Provide the [x, y] coordinate of the cell's center where the given text is located.  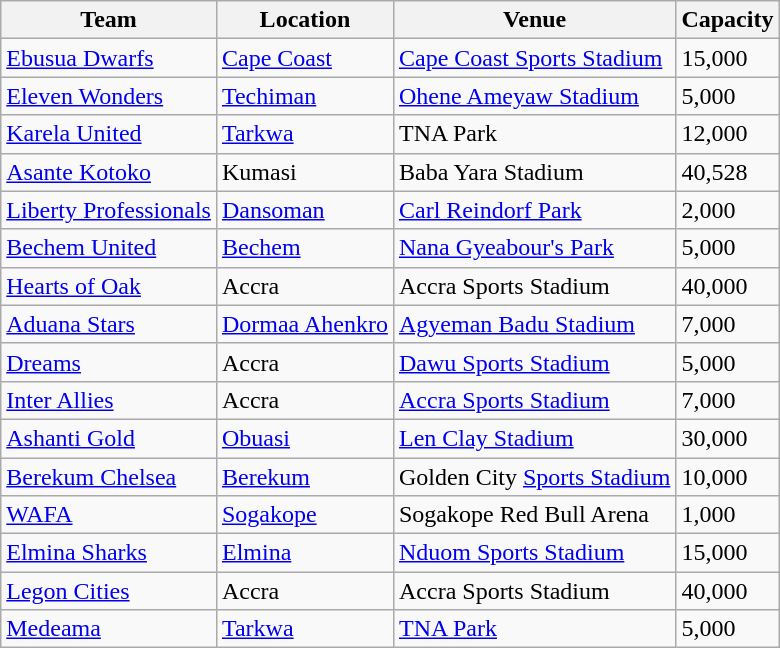
Dawu Sports Stadium [534, 362]
Location [304, 20]
Ebusua Dwarfs [109, 58]
30,000 [728, 438]
Cape Coast [304, 58]
Golden City Sports Stadium [534, 477]
Baba Yara Stadium [534, 172]
Carl Reindorf Park [534, 210]
Dansoman [304, 210]
Obuasi [304, 438]
Bechem United [109, 248]
Karela United [109, 134]
Hearts of Oak [109, 286]
Cape Coast Sports Stadium [534, 58]
Sogakope [304, 515]
1,000 [728, 515]
40,528 [728, 172]
Nduom Sports Stadium [534, 553]
Berekum [304, 477]
Liberty Professionals [109, 210]
Berekum Chelsea [109, 477]
Dormaa Ahenkro [304, 324]
Capacity [728, 20]
WAFA [109, 515]
Inter Allies [109, 400]
Len Clay Stadium [534, 438]
Techiman [304, 96]
Aduana Stars [109, 324]
Legon Cities [109, 591]
Sogakope Red Bull Arena [534, 515]
Bechem [304, 248]
Venue [534, 20]
Kumasi [304, 172]
Ashanti Gold [109, 438]
Nana Gyeabour's Park [534, 248]
Eleven Wonders [109, 96]
2,000 [728, 210]
Agyeman Badu Stadium [534, 324]
Medeama [109, 629]
10,000 [728, 477]
Elmina [304, 553]
Team [109, 20]
Ohene Ameyaw Stadium [534, 96]
Dreams [109, 362]
Asante Kotoko [109, 172]
12,000 [728, 134]
Elmina Sharks [109, 553]
